Identify which cell holds the provided text, then report its (x, y) central coordinate. 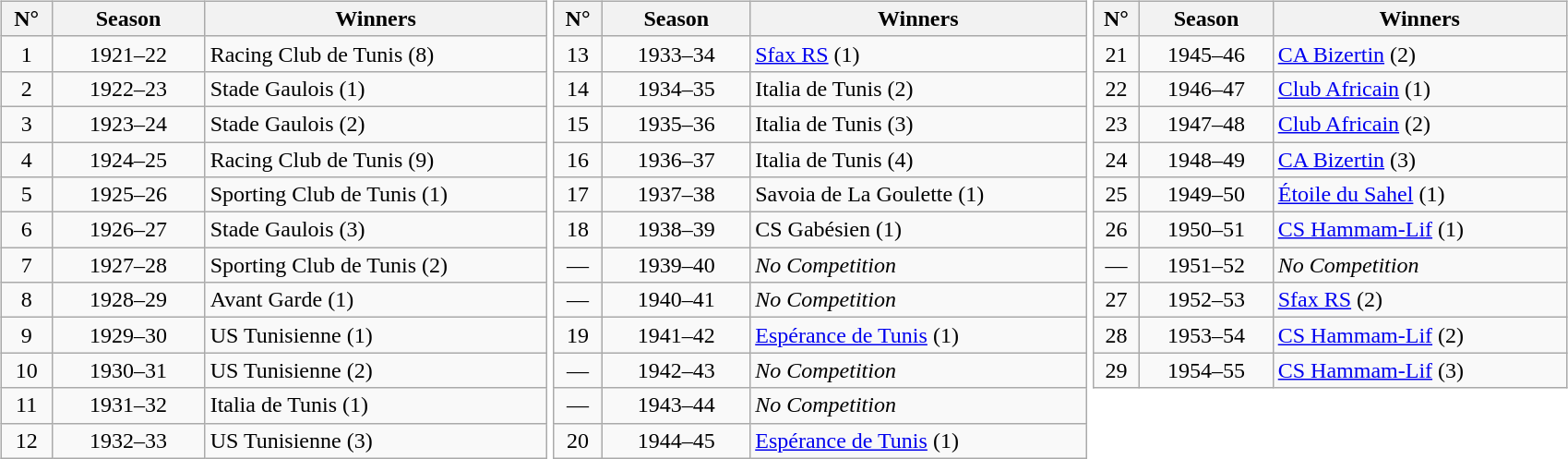
Club Africain (1) (1419, 89)
7 (26, 265)
11 (26, 405)
22 (1117, 89)
1 (26, 54)
1932–33 (128, 441)
1953–54 (1206, 335)
1949–50 (1206, 195)
1943–44 (676, 405)
US Tunisienne (2) (376, 370)
27 (1117, 300)
1922–23 (128, 89)
Stade Gaulois (2) (376, 124)
Sfax RS (2) (1419, 300)
14 (578, 89)
6 (26, 230)
Sfax RS (1) (918, 54)
1937–38 (676, 195)
Avant Garde (1) (376, 300)
8 (26, 300)
12 (26, 441)
1944–45 (676, 441)
4 (26, 160)
1926–27 (128, 230)
1930–31 (128, 370)
1931–32 (128, 405)
13 (578, 54)
24 (1117, 160)
9 (26, 335)
CA Bizertin (3) (1419, 160)
15 (578, 124)
1935–36 (676, 124)
Étoile du Sahel (1) (1419, 195)
1946–47 (1206, 89)
1921–22 (128, 54)
CS Hammam-Lif (1) (1419, 230)
1924–25 (128, 160)
1929–30 (128, 335)
16 (578, 160)
CS Hammam-Lif (2) (1419, 335)
1938–39 (676, 230)
US Tunisienne (1) (376, 335)
CA Bizertin (2) (1419, 54)
1940–41 (676, 300)
Racing Club de Tunis (8) (376, 54)
1933–34 (676, 54)
1939–40 (676, 265)
1951–52 (1206, 265)
Savoia de La Goulette (1) (918, 195)
19 (578, 335)
29 (1117, 370)
10 (26, 370)
1954–55 (1206, 370)
20 (578, 441)
CS Hammam-Lif (3) (1419, 370)
Stade Gaulois (1) (376, 89)
Racing Club de Tunis (9) (376, 160)
28 (1117, 335)
Italia de Tunis (2) (918, 89)
25 (1117, 195)
1950–51 (1206, 230)
Sporting Club de Tunis (2) (376, 265)
1952–53 (1206, 300)
Sporting Club de Tunis (1) (376, 195)
CS Gabésien (1) (918, 230)
Italia de Tunis (3) (918, 124)
1942–43 (676, 370)
1934–35 (676, 89)
1948–49 (1206, 160)
US Tunisienne (3) (376, 441)
26 (1117, 230)
2 (26, 89)
21 (1117, 54)
1927–28 (128, 265)
5 (26, 195)
1936–37 (676, 160)
18 (578, 230)
1925–26 (128, 195)
Italia de Tunis (1) (376, 405)
23 (1117, 124)
1928–29 (128, 300)
Stade Gaulois (3) (376, 230)
1947–48 (1206, 124)
1923–24 (128, 124)
1941–42 (676, 335)
1945–46 (1206, 54)
Club Africain (2) (1419, 124)
Italia de Tunis (4) (918, 160)
3 (26, 124)
17 (578, 195)
